From the cell containing the given text, extract its center point as (X, Y) coordinate. 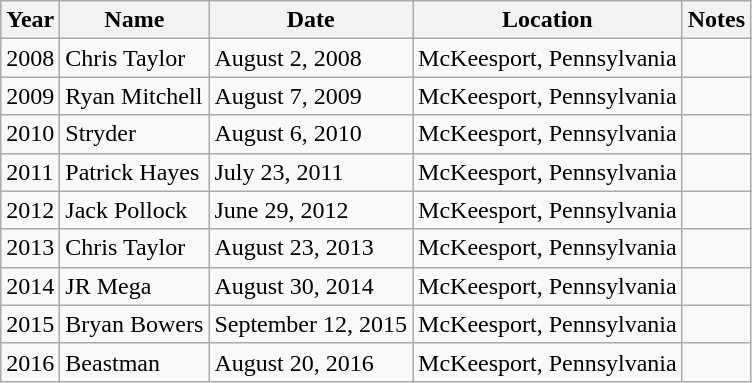
June 29, 2012 (311, 210)
Jack Pollock (134, 210)
Name (134, 20)
Ryan Mitchell (134, 96)
Patrick Hayes (134, 172)
September 12, 2015 (311, 324)
2010 (30, 134)
August 23, 2013 (311, 248)
August 7, 2009 (311, 96)
August 20, 2016 (311, 362)
Notes (716, 20)
JR Mega (134, 286)
2015 (30, 324)
August 6, 2010 (311, 134)
Stryder (134, 134)
2012 (30, 210)
2016 (30, 362)
2013 (30, 248)
Beastman (134, 362)
Location (548, 20)
August 2, 2008 (311, 58)
2014 (30, 286)
Year (30, 20)
2009 (30, 96)
2011 (30, 172)
Date (311, 20)
Bryan Bowers (134, 324)
2008 (30, 58)
August 30, 2014 (311, 286)
July 23, 2011 (311, 172)
